Output the (x, y) coordinate of the center of the cell containing the given text.  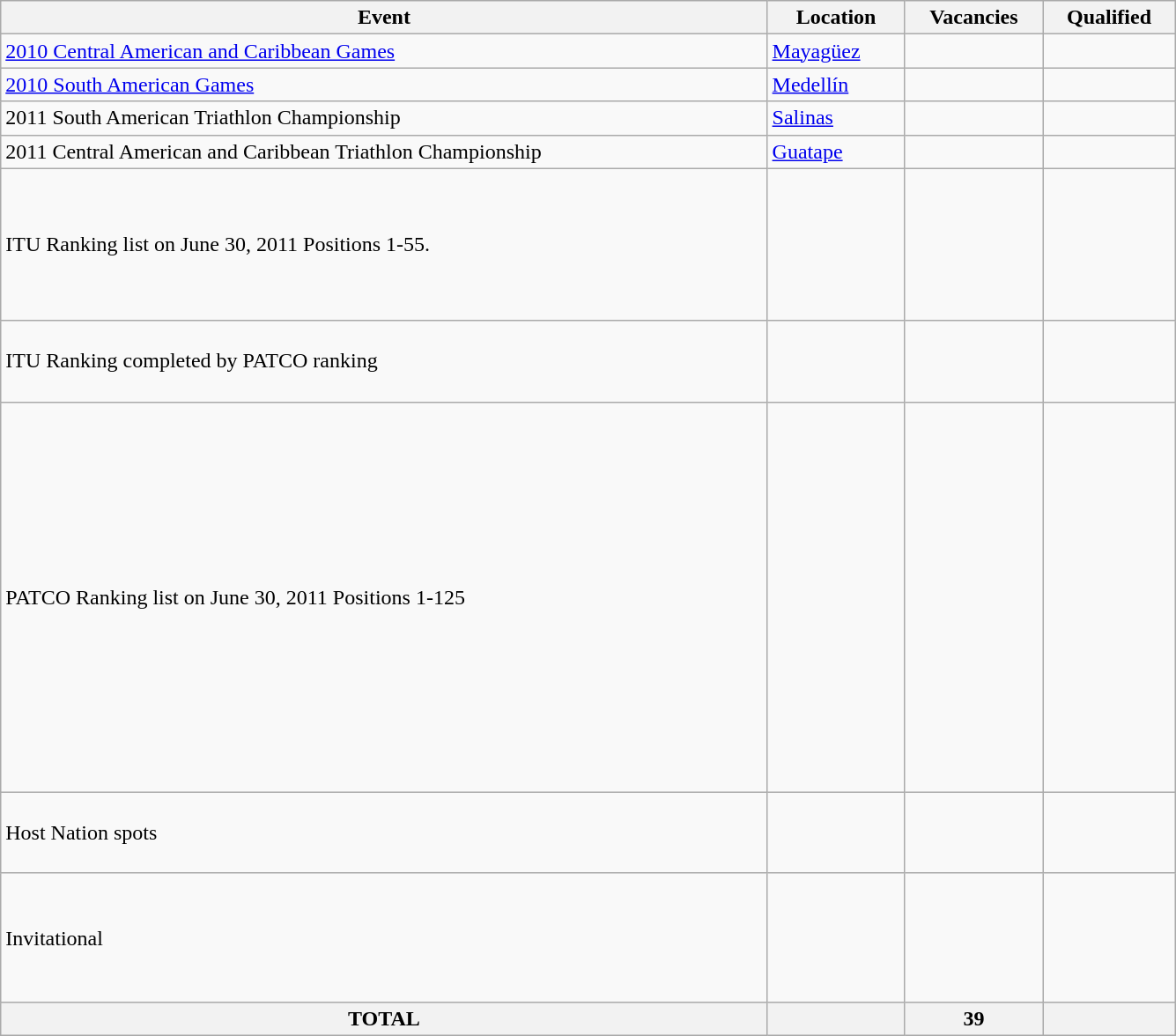
Salinas (836, 118)
Qualified (1110, 18)
ITU Ranking list on June 30, 2011 Positions 1-55. (384, 245)
Location (836, 18)
PATCO Ranking list on June 30, 2011 Positions 1-125 (384, 597)
2010 South American Games (384, 85)
2011 Central American and Caribbean Triathlon Championship (384, 152)
39 (974, 1018)
Guatape (836, 152)
ITU Ranking completed by PATCO ranking (384, 361)
Vacancies (974, 18)
Invitational (384, 937)
Host Nation spots (384, 832)
Medellín (836, 85)
TOTAL (384, 1018)
Mayagüez (836, 51)
2010 Central American and Caribbean Games (384, 51)
2011 South American Triathlon Championship (384, 118)
Event (384, 18)
